From the cell containing the given text, extract its center point as [X, Y] coordinate. 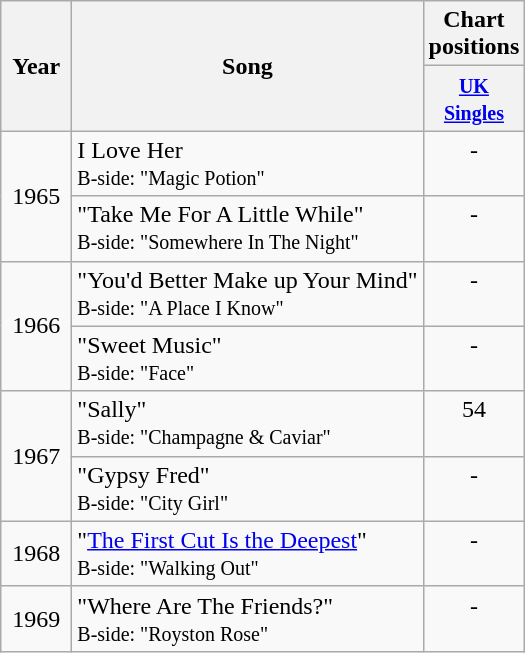
"You'd Better Make up Your Mind"B-side: "A Place I Know" [248, 294]
1966 [36, 326]
"Gypsy Fred"B-side: "City Girl" [248, 488]
I Love HerB-side: "Magic Potion" [248, 164]
Year [36, 66]
"Sweet Music"B-side: "Face" [248, 358]
"The First Cut Is the Deepest"B-side: "Walking Out" [248, 554]
Chart positions [474, 34]
1968 [36, 554]
"Take Me For A Little While"B-side: "Somewhere In The Night" [248, 228]
1969 [36, 618]
"Sally"B-side: "Champagne & Caviar" [248, 424]
1967 [36, 456]
"Where Are The Friends?"B-side: "Royston Rose" [248, 618]
1965 [36, 196]
Song [248, 66]
UK Singles [474, 98]
54 [474, 424]
